Search for the cell housing the specified text and yield its [X, Y] center coordinate. 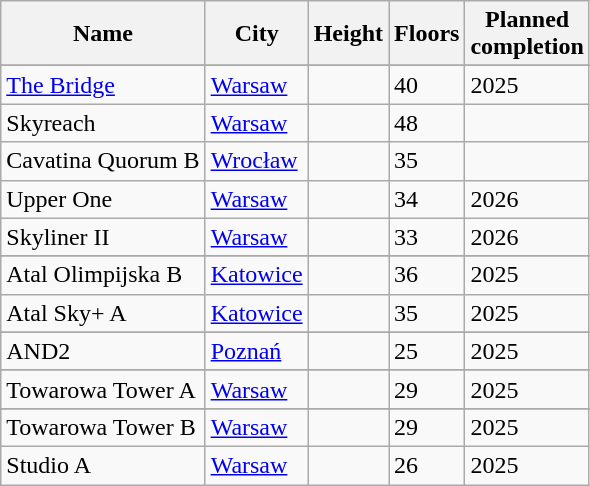
Wrocław [256, 161]
City [256, 34]
Poznań [256, 351]
36 [427, 275]
Skyliner II [103, 237]
48 [427, 123]
Upper One [103, 199]
Atal Olimpijska B [103, 275]
Cavatina Quorum B [103, 161]
40 [427, 85]
Studio A [103, 465]
Floors [427, 34]
AND2 [103, 351]
Atal Sky+ A [103, 313]
The Bridge [103, 85]
33 [427, 237]
Height [348, 34]
26 [427, 465]
Skyreach [103, 123]
Name [103, 34]
Towarowa Tower A [103, 389]
Towarowa Tower B [103, 427]
34 [427, 199]
25 [427, 351]
Plannedcompletion [527, 34]
